From the cell containing the given text, extract its center point as (x, y) coordinate. 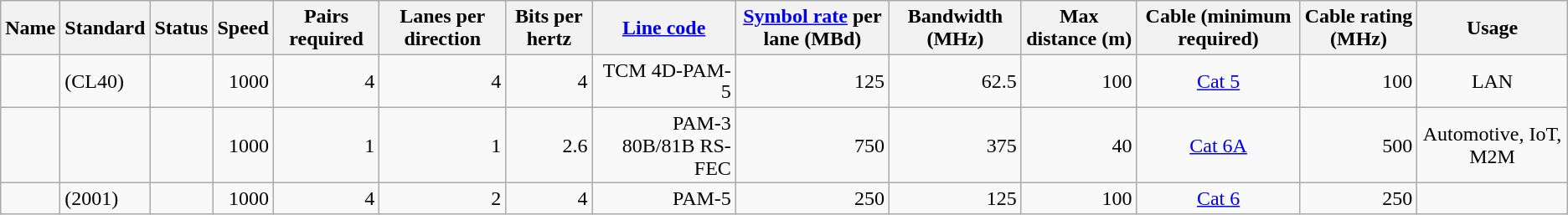
Status (181, 28)
Cat 5 (1218, 81)
PAM-5 (663, 199)
Max distance (m) (1079, 28)
Cable rating (MHz) (1359, 28)
Symbol rate per lane (MBd) (812, 28)
Speed (243, 28)
TCM 4D-PAM-5 (663, 81)
Bits per hertz (549, 28)
375 (956, 145)
Cat 6A (1218, 145)
2.6 (549, 145)
Lanes per direction (442, 28)
LAN (1493, 81)
500 (1359, 145)
(CL40) (106, 81)
Pairs required (326, 28)
Name (30, 28)
Standard (106, 28)
PAM-3 80B/81B RS-FEC (663, 145)
Bandwidth (MHz) (956, 28)
62.5 (956, 81)
Cat 6 (1218, 199)
Usage (1493, 28)
2 (442, 199)
(2001) (106, 199)
750 (812, 145)
40 (1079, 145)
Cable (minimum required) (1218, 28)
Automotive, IoT, M2M (1493, 145)
Line code (663, 28)
